Provide the [x, y] coordinate of the cell's center where the given text is located.  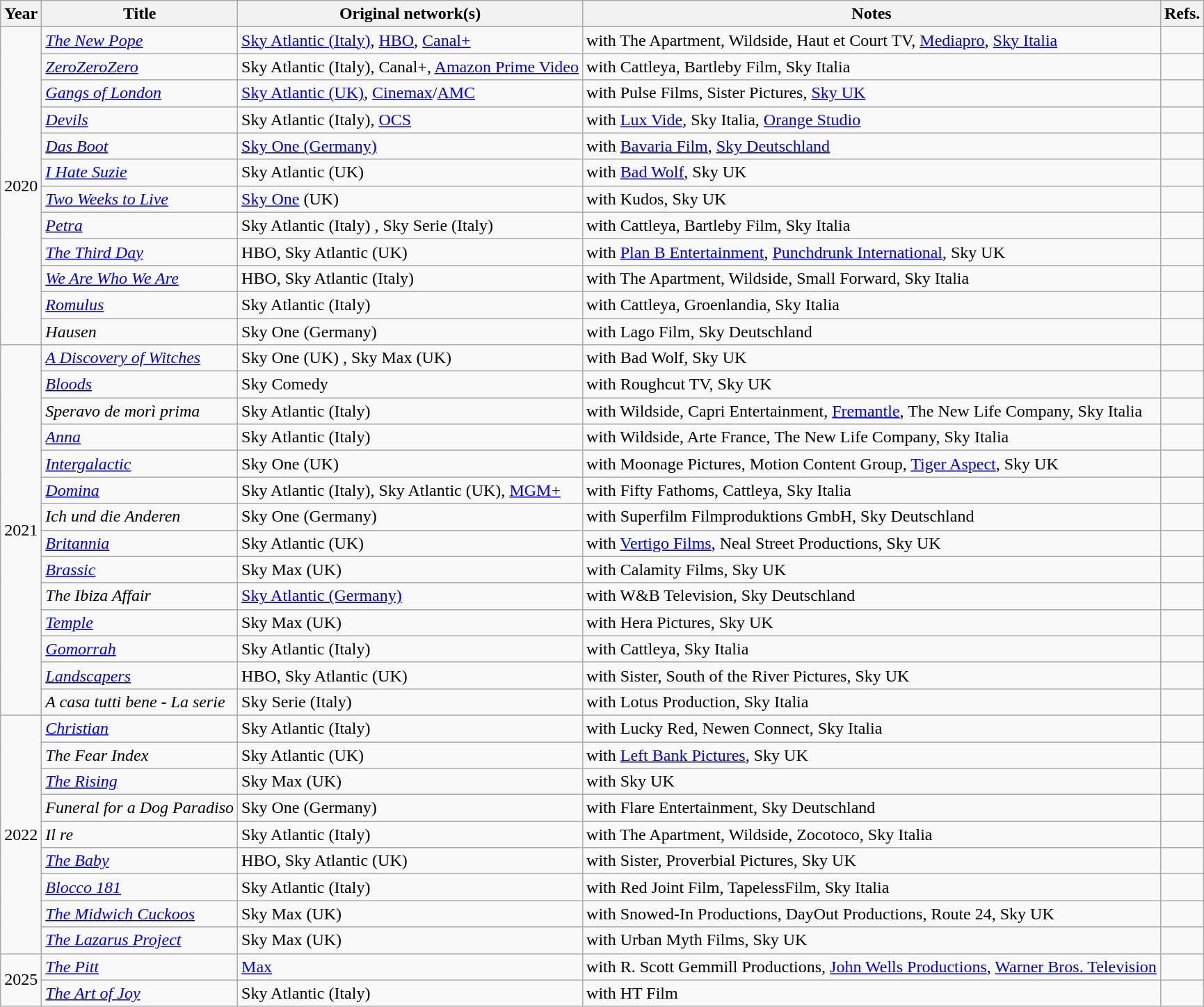
with The Apartment, Wildside, Zocotoco, Sky Italia [872, 835]
Intergalactic [140, 464]
Romulus [140, 305]
with Sister, South of the River Pictures, Sky UK [872, 675]
with W&B Television, Sky Deutschland [872, 596]
Notes [872, 14]
with Plan B Entertainment, Punchdrunk International, Sky UK [872, 252]
Max [410, 967]
Funeral for a Dog Paradiso [140, 808]
2021 [21, 530]
Sky Atlantic (Italy), HBO, Canal+ [410, 40]
Original network(s) [410, 14]
Blocco 181 [140, 887]
with R. Scott Gemmill Productions, John Wells Productions, Warner Bros. Television [872, 967]
with Lucky Red, Newen Connect, Sky Italia [872, 728]
with Lotus Production, Sky Italia [872, 702]
Ich und die Anderen [140, 517]
The Ibiza Affair [140, 596]
Sky Atlantic (UK), Cinemax/AMC [410, 93]
2020 [21, 186]
with Roughcut TV, Sky UK [872, 385]
Sky Atlantic (Italy), Canal+, Amazon Prime Video [410, 67]
The Rising [140, 782]
Devils [140, 120]
with Pulse Films, Sister Pictures, Sky UK [872, 93]
The Pitt [140, 967]
Anna [140, 437]
with HT Film [872, 993]
Year [21, 14]
with Superfilm Filmproduktions GmbH, Sky Deutschland [872, 517]
with Sky UK [872, 782]
with Vertigo Films, Neal Street Productions, Sky UK [872, 543]
with Cattleya, Groenlandia, Sky Italia [872, 305]
HBO, Sky Atlantic (Italy) [410, 278]
The Midwich Cuckoos [140, 914]
with Lux Vide, Sky Italia, Orange Studio [872, 120]
Sky One (UK) , Sky Max (UK) [410, 358]
with Red Joint Film, TapelessFilm, Sky Italia [872, 887]
Christian [140, 728]
Gangs of London [140, 93]
Bloods [140, 385]
A casa tutti bene - La serie [140, 702]
with Wildside, Capri Entertainment, Fremantle, The New Life Company, Sky Italia [872, 411]
Speravo de morì prima [140, 411]
Sky Atlantic (Italy), OCS [410, 120]
with Left Bank Pictures, Sky UK [872, 755]
The New Pope [140, 40]
with Snowed-In Productions, DayOut Productions, Route 24, Sky UK [872, 914]
The Third Day [140, 252]
with Wildside, Arte France, The New Life Company, Sky Italia [872, 437]
The Fear Index [140, 755]
with Bavaria Film, Sky Deutschland [872, 146]
Sky Comedy [410, 385]
The Art of Joy [140, 993]
with Lago Film, Sky Deutschland [872, 332]
Petra [140, 225]
A Discovery of Witches [140, 358]
with Flare Entertainment, Sky Deutschland [872, 808]
with Cattleya, Sky Italia [872, 649]
Britannia [140, 543]
The Baby [140, 861]
with The Apartment, Wildside, Haut et Court TV, Mediapro, Sky Italia [872, 40]
Sky Serie (Italy) [410, 702]
Sky Atlantic (Italy) , Sky Serie (Italy) [410, 225]
Domina [140, 490]
2025 [21, 980]
with The Apartment, Wildside, Small Forward, Sky Italia [872, 278]
We Are Who We Are [140, 278]
Il re [140, 835]
with Fifty Fathoms, Cattleya, Sky Italia [872, 490]
Two Weeks to Live [140, 199]
with Urban Myth Films, Sky UK [872, 940]
with Moonage Pictures, Motion Content Group, Tiger Aspect, Sky UK [872, 464]
I Hate Suzie [140, 172]
with Calamity Films, Sky UK [872, 570]
Landscapers [140, 675]
Title [140, 14]
ZeroZeroZero [140, 67]
with Sister, Proverbial Pictures, Sky UK [872, 861]
with Hera Pictures, Sky UK [872, 622]
The Lazarus Project [140, 940]
Das Boot [140, 146]
Temple [140, 622]
Brassic [140, 570]
Gomorrah [140, 649]
Hausen [140, 332]
2022 [21, 835]
Refs. [1182, 14]
Sky Atlantic (Germany) [410, 596]
Sky Atlantic (Italy), Sky Atlantic (UK), MGM+ [410, 490]
with Kudos, Sky UK [872, 199]
